Search for the cell housing the specified text and yield its [X, Y] center coordinate. 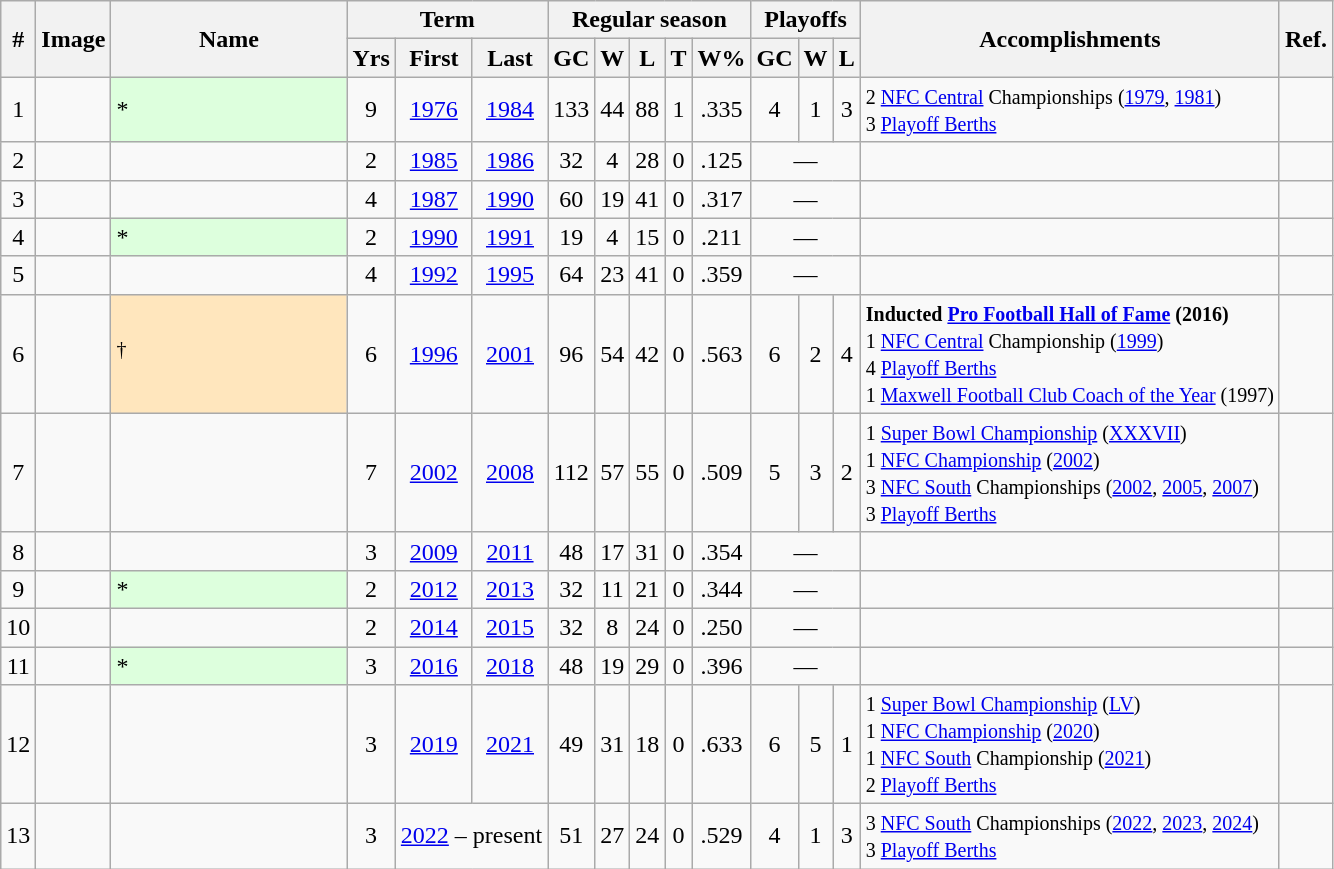
1995 [510, 275]
1985 [434, 161]
Playoffs [806, 20]
.250 [722, 627]
.125 [722, 161]
1976 [434, 110]
27 [612, 836]
28 [648, 161]
† [229, 354]
17 [612, 551]
Yrs [371, 58]
1987 [434, 199]
.509 [722, 472]
1 Super Bowl Championship (LV) 1 NFC Championship (2020)1 NFC South Championship (2021) 2 Playoff Berths [1070, 744]
Ref. [1306, 39]
1991 [510, 237]
57 [612, 472]
1996 [434, 354]
54 [612, 354]
21 [648, 589]
Inducted Pro Football Hall of Fame (2016)1 NFC Central Championship (1999)4 Playoff Berths 1 Maxwell Football Club Coach of the Year (1997) [1070, 354]
23 [612, 275]
10 [18, 627]
.344 [722, 589]
2013 [510, 589]
64 [572, 275]
2014 [434, 627]
88 [648, 110]
112 [572, 472]
2011 [510, 551]
13 [18, 836]
44 [612, 110]
18 [648, 744]
49 [572, 744]
Name [229, 39]
Accomplishments [1070, 39]
2016 [434, 665]
29 [648, 665]
2021 [510, 744]
2002 [434, 472]
1984 [510, 110]
1992 [434, 275]
42 [648, 354]
Term [448, 20]
2008 [510, 472]
1986 [510, 161]
.563 [722, 354]
# [18, 39]
3 NFC South Championships (2022, 2023, 2024) 3 Playoff Berths [1070, 836]
T [678, 58]
2019 [434, 744]
2 NFC Central Championships (1979, 1981)3 Playoff Berths [1070, 110]
12 [18, 744]
.359 [722, 275]
.354 [722, 551]
60 [572, 199]
2009 [434, 551]
.633 [722, 744]
First [434, 58]
55 [648, 472]
2001 [510, 354]
2015 [510, 627]
96 [572, 354]
133 [572, 110]
W% [722, 58]
Last [510, 58]
.335 [722, 110]
15 [648, 237]
51 [572, 836]
Regular season [650, 20]
.317 [722, 199]
2022 – present [471, 836]
2018 [510, 665]
Image [74, 39]
.529 [722, 836]
.211 [722, 237]
1 Super Bowl Championship (XXXVII) 1 NFC Championship (2002)3 NFC South Championships (2002, 2005, 2007)3 Playoff Berths [1070, 472]
.396 [722, 665]
2012 [434, 589]
